Capture the cell that displays the provided text and extract its [x, y] central coordinate. 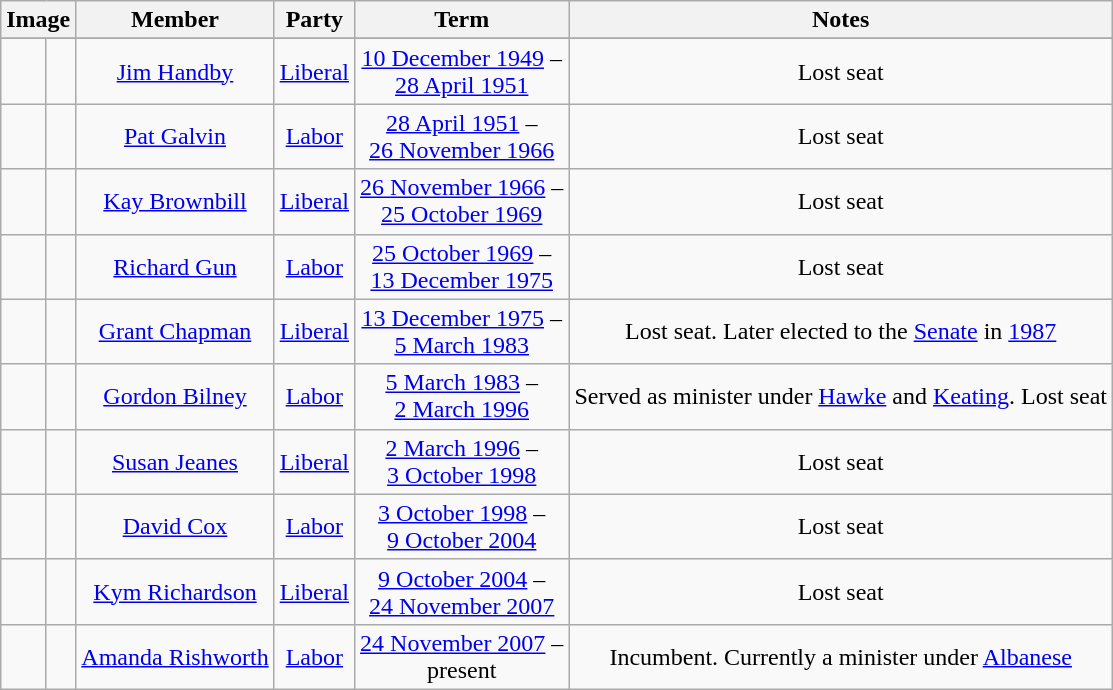
5 March 1983 –2 March 1996 [462, 396]
Served as minister under Hawke and Keating. Lost seat [841, 396]
Term [462, 20]
25 October 1969 –13 December 1975 [462, 266]
Lost seat. Later elected to the Senate in 1987 [841, 332]
Image [38, 20]
Member [175, 20]
Kay Brownbill [175, 202]
13 December 1975 –5 March 1983 [462, 332]
Susan Jeanes [175, 462]
Grant Chapman [175, 332]
2 March 1996 –3 October 1998 [462, 462]
Richard Gun [175, 266]
Gordon Bilney [175, 396]
Jim Handby [175, 72]
26 November 1966 –25 October 1969 [462, 202]
28 April 1951 –26 November 1966 [462, 136]
Pat Galvin [175, 136]
Party [314, 20]
David Cox [175, 526]
Kym Richardson [175, 592]
3 October 1998 –9 October 2004 [462, 526]
10 December 1949 –28 April 1951 [462, 72]
Amanda Rishworth [175, 656]
Incumbent. Currently a minister under Albanese [841, 656]
24 November 2007 –present [462, 656]
Notes [841, 20]
9 October 2004 –24 November 2007 [462, 592]
